Detect which cell encompasses the target text, then output its (x, y) center coordinate. 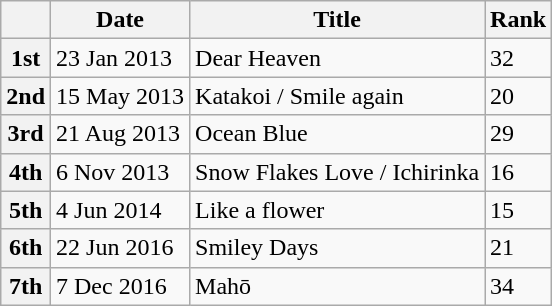
21 Aug 2013 (120, 134)
4 Jun 2014 (120, 210)
Snow Flakes Love / Ichirinka (338, 172)
7th (26, 286)
Katakoi / Smile again (338, 96)
2nd (26, 96)
20 (518, 96)
6 Nov 2013 (120, 172)
Dear Heaven (338, 58)
22 Jun 2016 (120, 248)
16 (518, 172)
Smiley Days (338, 248)
Mahō (338, 286)
Title (338, 20)
6th (26, 248)
4th (26, 172)
5th (26, 210)
29 (518, 134)
Date (120, 20)
Ocean Blue (338, 134)
3rd (26, 134)
21 (518, 248)
15 May 2013 (120, 96)
Rank (518, 20)
7 Dec 2016 (120, 286)
23 Jan 2013 (120, 58)
34 (518, 286)
32 (518, 58)
15 (518, 210)
1st (26, 58)
Like a flower (338, 210)
